Detect which cell encompasses the target text, then output its (x, y) center coordinate. 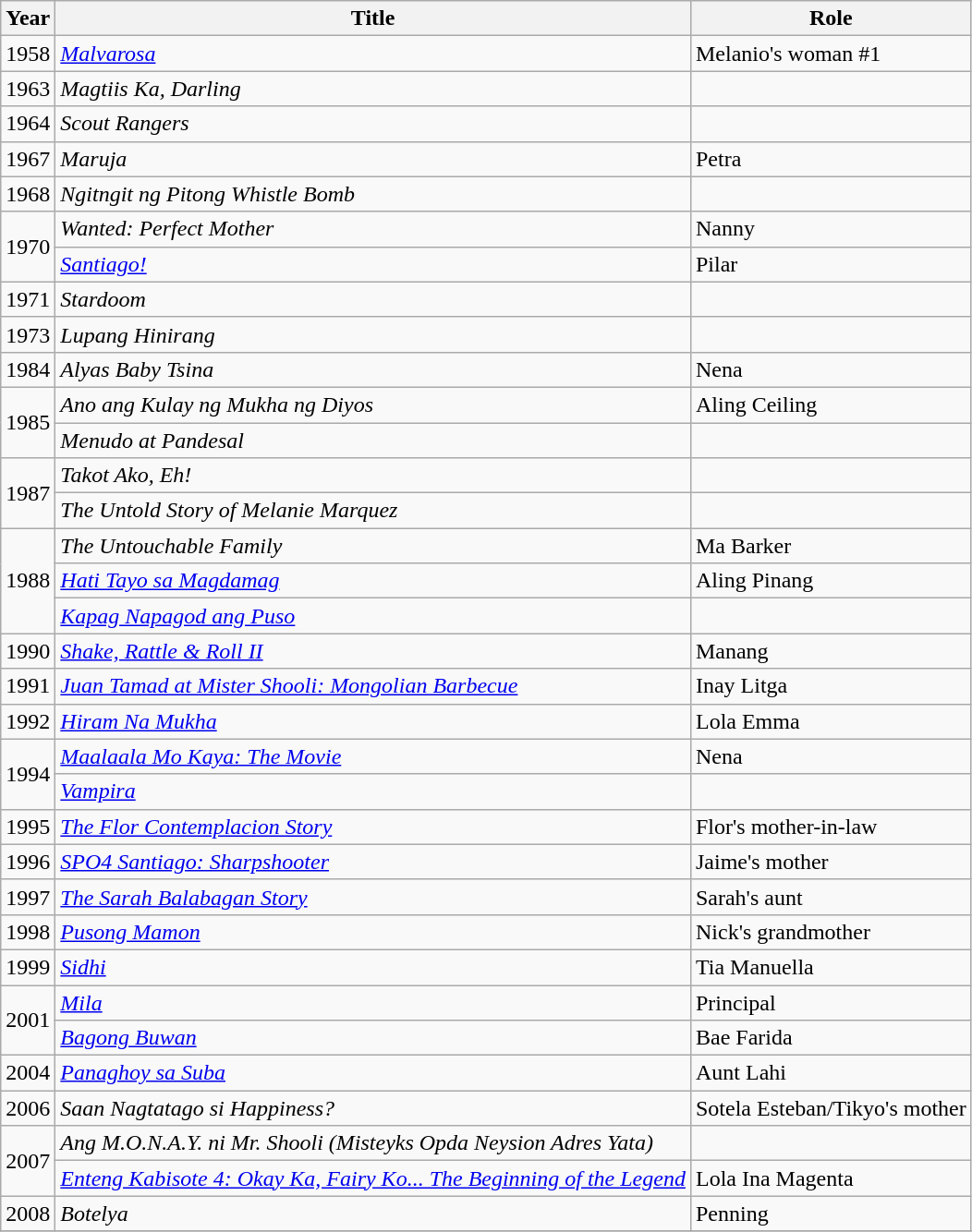
SPO4 Santiago: Sharpshooter (373, 862)
Principal (831, 1002)
2004 (28, 1073)
1968 (28, 194)
Vampira (373, 791)
1964 (28, 124)
1985 (28, 422)
1984 (28, 369)
Sotela Esteban/Tikyo's mother (831, 1108)
1988 (28, 581)
2007 (28, 1161)
Bagong Buwan (373, 1038)
Nanny (831, 229)
1995 (28, 827)
Aling Ceiling (831, 405)
The Sarah Balabagan Story (373, 897)
Lola Ina Magenta (831, 1178)
Botelya (373, 1214)
Malvarosa (373, 54)
1971 (28, 299)
1996 (28, 862)
1958 (28, 54)
Title (373, 18)
1998 (28, 932)
Pusong Mamon (373, 932)
1999 (28, 967)
2008 (28, 1214)
1992 (28, 721)
Mila (373, 1002)
Santiago! (373, 264)
Hati Tayo sa Magdamag (373, 581)
Tia Manuella (831, 967)
Pilar (831, 264)
The Untouchable Family (373, 546)
Takot Ako, Eh! (373, 476)
1997 (28, 897)
1987 (28, 493)
Ma Barker (831, 546)
Saan Nagtatago si Happiness? (373, 1108)
Role (831, 18)
Year (28, 18)
Stardoom (373, 299)
Bae Farida (831, 1038)
Melanio's woman #1 (831, 54)
Maalaala Mo Kaya: The Movie (373, 756)
Jaime's mother (831, 862)
Lupang Hinirang (373, 334)
Ang M.O.N.A.Y. ni Mr. Shooli (Misteyks Opda Neysion Adres Yata) (373, 1143)
2001 (28, 1020)
1963 (28, 89)
Penning (831, 1214)
1991 (28, 686)
1973 (28, 334)
Petra (831, 159)
The Untold Story of Melanie Marquez (373, 511)
Panaghoy sa Suba (373, 1073)
Sarah's aunt (831, 897)
Scout Rangers (373, 124)
Enteng Kabisote 4: Okay Ka, Fairy Ko... The Beginning of the Legend (373, 1178)
Inay Litga (831, 686)
1994 (28, 774)
Aunt Lahi (831, 1073)
Flor's mother-in-law (831, 827)
Ngitngit ng Pitong Whistle Bomb (373, 194)
Menudo at Pandesal (373, 441)
Kapag Napagod ang Puso (373, 616)
The Flor Contemplacion Story (373, 827)
Magtiis Ka, Darling (373, 89)
1990 (28, 651)
Ano ang Kulay ng Mukha ng Diyos (373, 405)
Juan Tamad at Mister Shooli: Mongolian Barbecue (373, 686)
1967 (28, 159)
Shake, Rattle & Roll II (373, 651)
Nick's grandmother (831, 932)
Lola Emma (831, 721)
1970 (28, 247)
Sidhi (373, 967)
Maruja (373, 159)
Manang (831, 651)
Aling Pinang (831, 581)
Alyas Baby Tsina (373, 369)
Hiram Na Mukha (373, 721)
2006 (28, 1108)
Wanted: Perfect Mother (373, 229)
